Return the (X, Y) coordinate for the center point of the cell that contains the specified text.  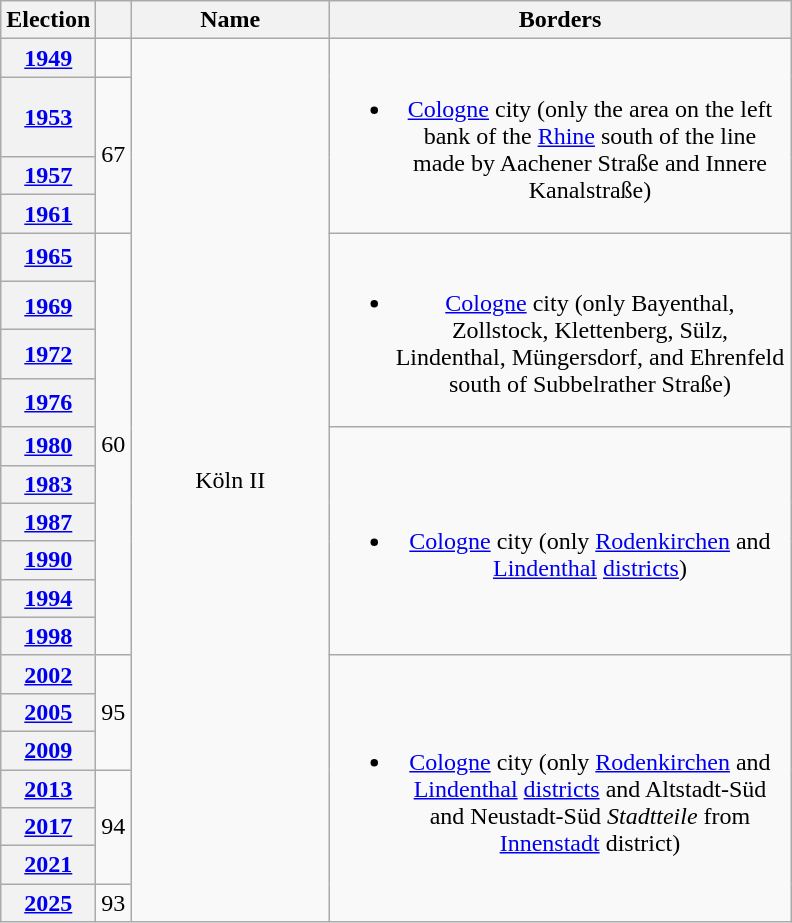
2013 (48, 789)
2025 (48, 903)
2005 (48, 712)
95 (114, 712)
Election (48, 20)
Name (230, 20)
1990 (48, 560)
1980 (48, 446)
60 (114, 444)
1969 (48, 306)
1987 (48, 522)
1998 (48, 636)
1961 (48, 214)
94 (114, 827)
1994 (48, 598)
Köln II (230, 480)
1972 (48, 354)
93 (114, 903)
1965 (48, 258)
67 (114, 155)
2021 (48, 865)
Cologne city (only Rodenkirchen and Lindenthal districts) (560, 541)
2009 (48, 750)
Cologne city (only the area on the left bank of the Rhine south of the line made by Aachener Straße and Innere Kanalstraße) (560, 136)
Cologne city (only Rodenkirchen and Lindenthal districts and Altstadt-Süd and Neustadt-Süd Stadtteile from Innenstadt district) (560, 788)
Cologne city (only Bayenthal, Zollstock, Klettenberg, Sülz, Lindenthal, Müngersdorf, and Ehrenfeld south of Subbelrather Straße) (560, 330)
1949 (48, 58)
1953 (48, 117)
1983 (48, 484)
1976 (48, 402)
1957 (48, 176)
2017 (48, 827)
Borders (560, 20)
2002 (48, 674)
